Return (X, Y) of the center of cell containing provided text 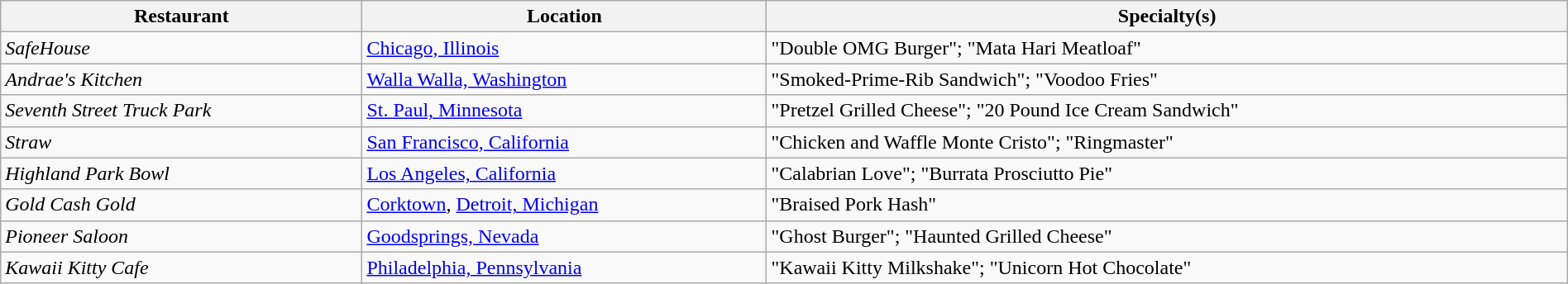
Andrae's Kitchen (182, 79)
Chicago, Illinois (564, 48)
Seventh Street Truck Park (182, 111)
Walla Walla, Washington (564, 79)
San Francisco, California (564, 142)
"Chicken and Waffle Monte Cristo"; "Ringmaster" (1167, 142)
"Calabrian Love"; "Burrata Prosciutto Pie" (1167, 173)
"Double OMG Burger"; "Mata Hari Meatloaf" (1167, 48)
Highland Park Bowl (182, 173)
Specialty(s) (1167, 17)
Restaurant (182, 17)
Kawaii Kitty Cafe (182, 267)
"Ghost Burger"; "Haunted Grilled Cheese" (1167, 236)
St. Paul, Minnesota (564, 111)
"Smoked-Prime-Rib Sandwich"; "Voodoo Fries" (1167, 79)
Location (564, 17)
Pioneer Saloon (182, 236)
Los Angeles, California (564, 173)
"Braised Pork Hash" (1167, 205)
Corktown, Detroit, Michigan (564, 205)
"Pretzel Grilled Cheese"; "20 Pound Ice Cream Sandwich" (1167, 111)
Philadelphia, Pennsylvania (564, 267)
Gold Cash Gold (182, 205)
Goodsprings, Nevada (564, 236)
Straw (182, 142)
SafeHouse (182, 48)
"Kawaii Kitty Milkshake"; "Unicorn Hot Chocolate" (1167, 267)
